Identify which cell holds the provided text, then report its (x, y) central coordinate. 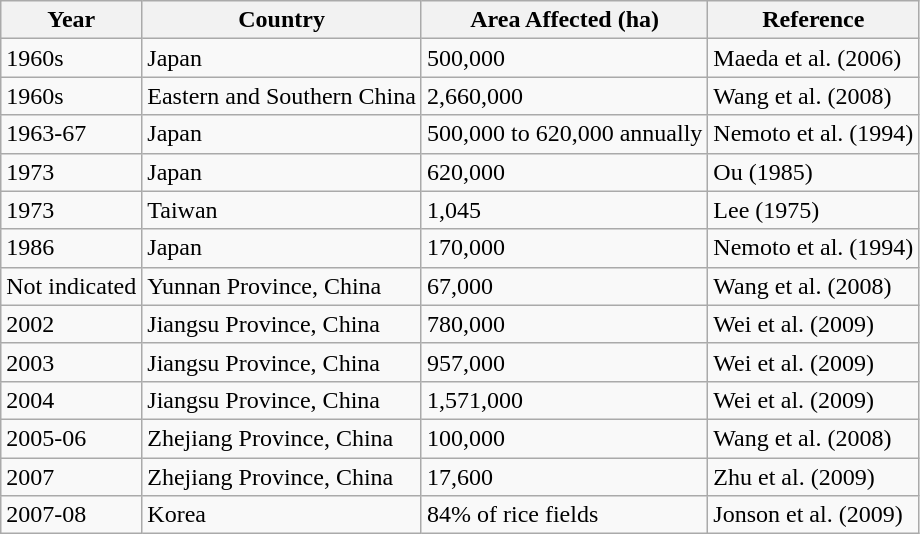
Yunnan Province, China (282, 286)
1963-67 (72, 134)
Reference (814, 20)
2,660,000 (564, 96)
500,000 (564, 58)
Area Affected (ha) (564, 20)
Country (282, 20)
Zhu et al. (2009) (814, 477)
Lee (1975) (814, 210)
Year (72, 20)
Ou (1985) (814, 172)
17,600 (564, 477)
170,000 (564, 248)
2007-08 (72, 515)
2007 (72, 477)
1,045 (564, 210)
2005-06 (72, 438)
Jonson et al. (2009) (814, 515)
500,000 to 620,000 annually (564, 134)
84% of rice fields (564, 515)
Taiwan (282, 210)
67,000 (564, 286)
Not indicated (72, 286)
Korea (282, 515)
2004 (72, 400)
Maeda et al. (2006) (814, 58)
100,000 (564, 438)
2002 (72, 324)
Eastern and Southern China (282, 96)
957,000 (564, 362)
780,000 (564, 324)
1,571,000 (564, 400)
2003 (72, 362)
1986 (72, 248)
620,000 (564, 172)
